Identify which cell holds the provided text, then report its (x, y) central coordinate. 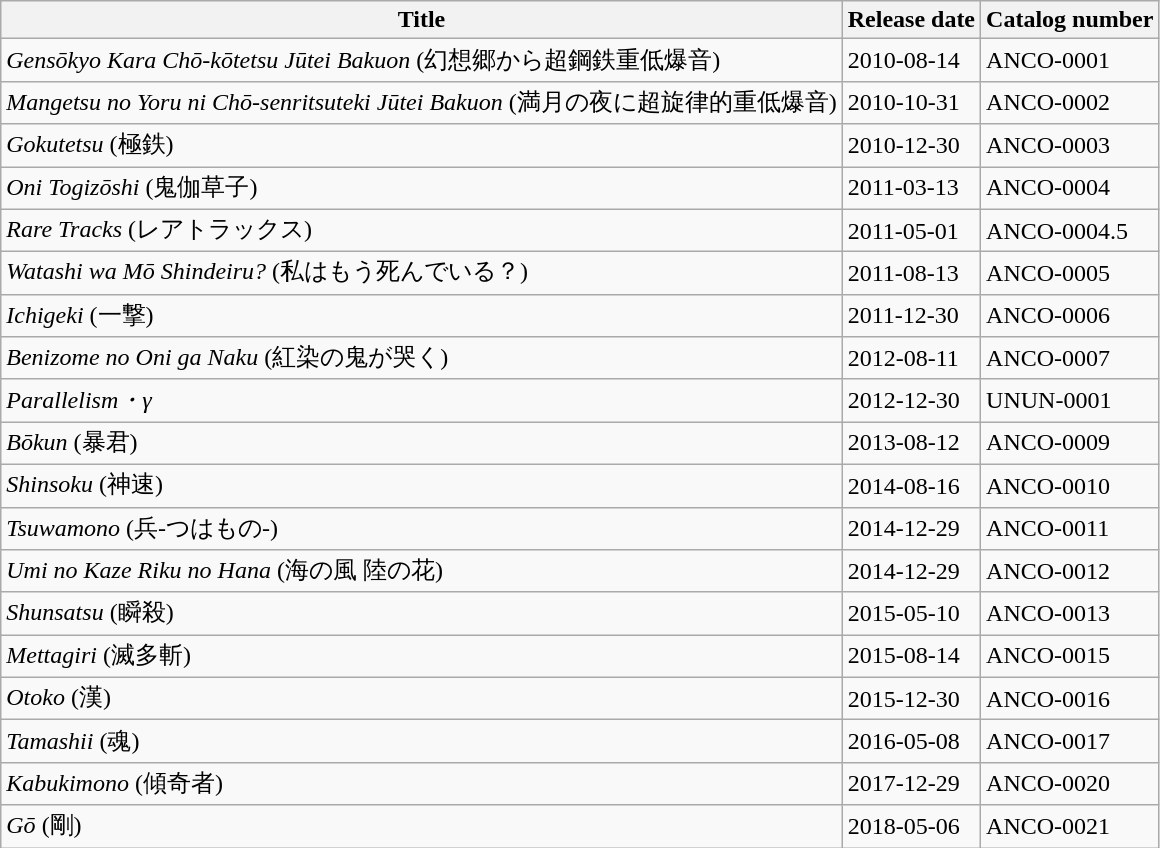
ANCO-0004.5 (1070, 230)
ANCO-0012 (1070, 572)
Parallelism・γ (422, 400)
2010-08-14 (911, 60)
Bōkun (暴君) (422, 444)
2011-08-13 (911, 274)
Tsuwamono (兵-つはもの-) (422, 528)
Umi no Kaze Riku no Hana (海の風 陸の花) (422, 572)
Kabukimono (傾奇者) (422, 784)
2014-08-16 (911, 486)
ANCO-0003 (1070, 146)
2018-05-06 (911, 826)
2012-12-30 (911, 400)
ANCO-0001 (1070, 60)
ANCO-0004 (1070, 188)
2015-08-14 (911, 656)
2010-10-31 (911, 102)
2011-05-01 (911, 230)
ANCO-0016 (1070, 698)
2015-12-30 (911, 698)
Otoko (漢) (422, 698)
Title (422, 20)
Catalog number (1070, 20)
2012-08-11 (911, 358)
Watashi wa Mō Shindeiru? (私はもう死んでいる？) (422, 274)
2017-12-29 (911, 784)
ANCO-0017 (1070, 742)
Oni Togizōshi (鬼伽草子) (422, 188)
Benizome no Oni ga Naku (紅染の鬼が哭く) (422, 358)
ANCO-0005 (1070, 274)
ANCO-0015 (1070, 656)
Mangetsu no Yoru ni Chō-senritsuteki Jūtei Bakuon (満月の夜に超旋律的重低爆音) (422, 102)
UNUN-0001 (1070, 400)
ANCO-0006 (1070, 316)
ANCO-0009 (1070, 444)
Gō (剛) (422, 826)
2010-12-30 (911, 146)
2011-12-30 (911, 316)
Tamashii (魂) (422, 742)
Mettagiri (滅多斬) (422, 656)
2016-05-08 (911, 742)
ANCO-0002 (1070, 102)
ANCO-0007 (1070, 358)
ANCO-0020 (1070, 784)
2011-03-13 (911, 188)
2013-08-12 (911, 444)
ANCO-0013 (1070, 614)
Ichigeki (一撃) (422, 316)
ANCO-0021 (1070, 826)
Release date (911, 20)
Gokutetsu (極鉄) (422, 146)
Shunsatsu (瞬殺) (422, 614)
Shinsoku (神速) (422, 486)
ANCO-0011 (1070, 528)
ANCO-0010 (1070, 486)
Rare Tracks (レアトラックス) (422, 230)
2015-05-10 (911, 614)
Gensōkyo Kara Chō-kōtetsu Jūtei Bakuon (幻想郷から超鋼鉄重低爆音) (422, 60)
